Extract the (X, Y) coordinate from the center of the cell holding the provided text.  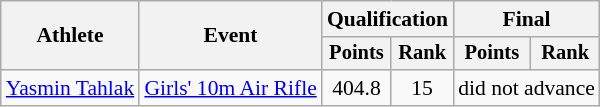
Yasmin Tahlak (70, 88)
Girls' 10m Air Rifle (230, 88)
Qualification (388, 19)
Athlete (70, 36)
did not advance (526, 88)
Final (526, 19)
15 (422, 88)
Event (230, 36)
404.8 (356, 88)
